Detect which cell encompasses the target text, then output its (x, y) center coordinate. 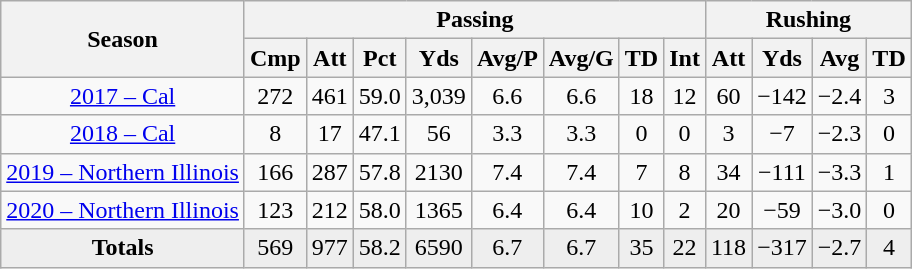
118 (728, 248)
60 (728, 96)
−317 (782, 248)
272 (275, 96)
Cmp (275, 58)
2130 (438, 172)
22 (685, 248)
−2.3 (840, 134)
Season (123, 39)
2 (685, 210)
−59 (782, 210)
34 (728, 172)
Int (685, 58)
18 (641, 96)
56 (438, 134)
12 (685, 96)
35 (641, 248)
Totals (123, 248)
166 (275, 172)
287 (330, 172)
123 (275, 210)
57.8 (380, 172)
Rushing (808, 20)
58.0 (380, 210)
7 (641, 172)
−111 (782, 172)
2019 – Northern Illinois (123, 172)
20 (728, 210)
Pct (380, 58)
−3.3 (840, 172)
977 (330, 248)
Passing (474, 20)
−2.7 (840, 248)
Avg (840, 58)
461 (330, 96)
10 (641, 210)
Avg/P (507, 58)
569 (275, 248)
−3.0 (840, 210)
−2.4 (840, 96)
4 (889, 248)
Avg/G (581, 58)
6590 (438, 248)
47.1 (380, 134)
17 (330, 134)
−7 (782, 134)
1365 (438, 210)
59.0 (380, 96)
58.2 (380, 248)
2020 – Northern Illinois (123, 210)
−142 (782, 96)
3,039 (438, 96)
2017 – Cal (123, 96)
1 (889, 172)
2018 – Cal (123, 134)
212 (330, 210)
